Scan for the cell matching the given text and deliver its [X, Y] coordinate at center. 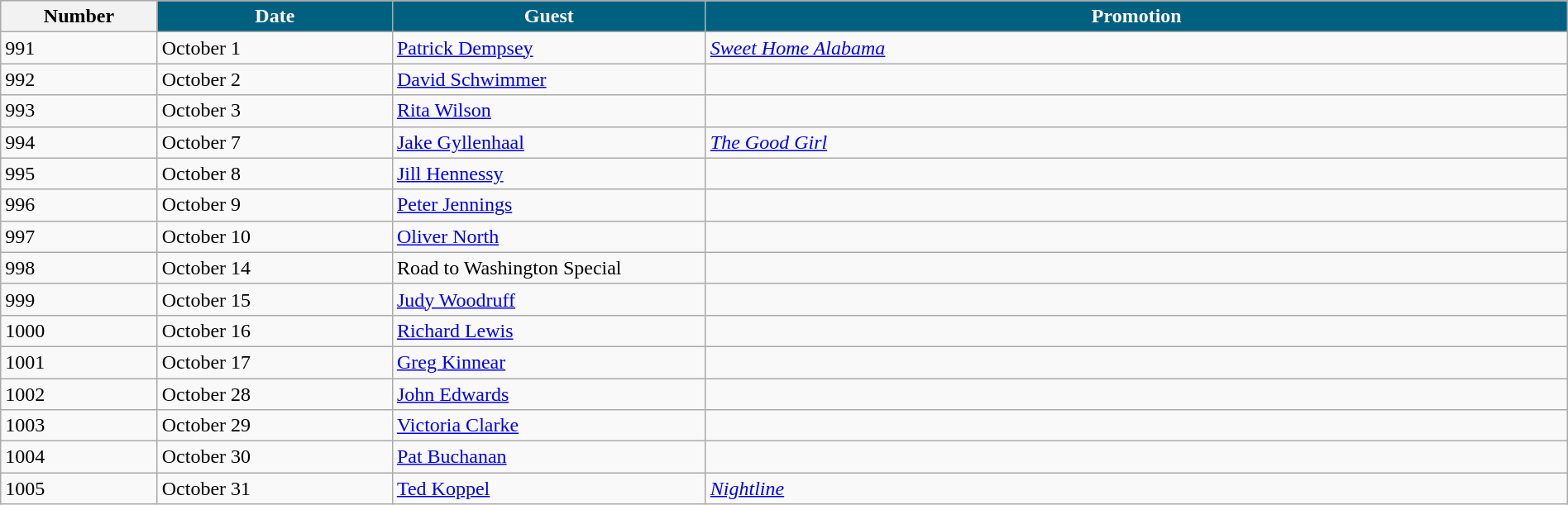
October 30 [275, 457]
1000 [79, 331]
1005 [79, 488]
Pat Buchanan [549, 457]
October 15 [275, 299]
October 31 [275, 488]
John Edwards [549, 394]
October 14 [275, 268]
Jill Hennessy [549, 174]
Greg Kinnear [549, 362]
993 [79, 111]
October 7 [275, 142]
996 [79, 205]
Sweet Home Alabama [1136, 48]
The Good Girl [1136, 142]
October 8 [275, 174]
1002 [79, 394]
Number [79, 17]
999 [79, 299]
Judy Woodruff [549, 299]
Date [275, 17]
Ted Koppel [549, 488]
October 28 [275, 394]
Patrick Dempsey [549, 48]
Peter Jennings [549, 205]
Oliver North [549, 236]
October 29 [275, 426]
1001 [79, 362]
Richard Lewis [549, 331]
Rita Wilson [549, 111]
997 [79, 236]
994 [79, 142]
October 2 [275, 79]
995 [79, 174]
Road to Washington Special [549, 268]
Victoria Clarke [549, 426]
October 17 [275, 362]
October 1 [275, 48]
October 9 [275, 205]
1003 [79, 426]
1004 [79, 457]
Nightline [1136, 488]
Promotion [1136, 17]
998 [79, 268]
991 [79, 48]
David Schwimmer [549, 79]
992 [79, 79]
Guest [549, 17]
Jake Gyllenhaal [549, 142]
October 3 [275, 111]
October 16 [275, 331]
October 10 [275, 236]
